Return [x, y] of the center of cell containing provided text 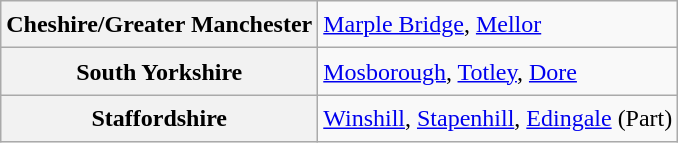
Cheshire/Greater Manchester [160, 24]
Mosborough, Totley, Dore [498, 72]
South Yorkshire [160, 72]
Winshill, Stapenhill, Edingale (Part) [498, 118]
Staffordshire [160, 118]
Marple Bridge, Mellor [498, 24]
